Determine the (x, y) coordinate at the center of the cell enclosing the given text.  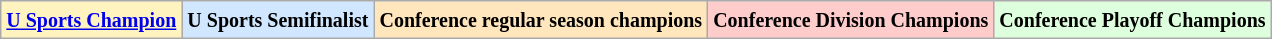
Conference Playoff Champions (1132, 20)
U Sports Champion (92, 20)
U Sports Semifinalist (278, 20)
Conference regular season champions (541, 20)
Conference Division Champions (851, 20)
